Pinpoint the cell where the given text exists, returning its (x, y) midpoint coordinate. 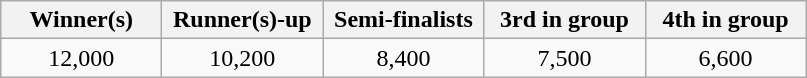
7,500 (564, 58)
8,400 (404, 58)
6,600 (726, 58)
12,000 (82, 58)
10,200 (242, 58)
Semi-finalists (404, 20)
Runner(s)-up (242, 20)
3rd in group (564, 20)
Winner(s) (82, 20)
4th in group (726, 20)
